Determine the (x, y) coordinate at the center of the cell enclosing the given text.  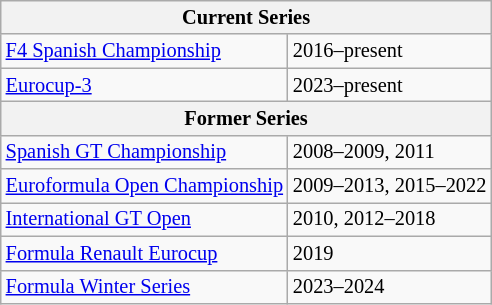
Current Series (246, 17)
2016–present (390, 51)
2023–present (390, 85)
Formula Renault Eurocup (144, 253)
2008–2009, 2011 (390, 152)
2023–2024 (390, 287)
2010, 2012–2018 (390, 219)
2019 (390, 253)
2009–2013, 2015–2022 (390, 186)
Formula Winter Series (144, 287)
Former Series (246, 118)
International GT Open (144, 219)
Euroformula Open Championship (144, 186)
Spanish GT Championship (144, 152)
Eurocup-3 (144, 85)
F4 Spanish Championship (144, 51)
